Return [X, Y] of the center of cell containing provided text 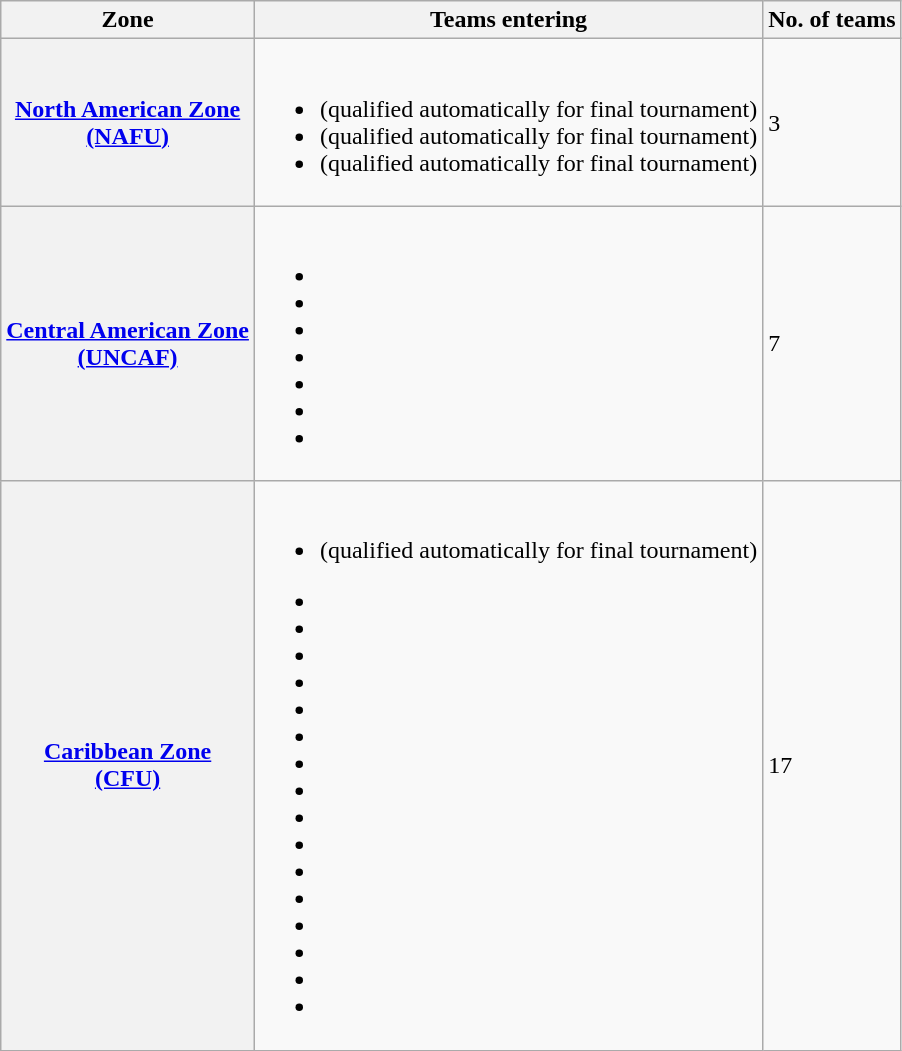
North American Zone(NAFU) [128, 122]
Central American Zone(UNCAF) [128, 344]
7 [832, 344]
3 [832, 122]
Caribbean Zone(CFU) [128, 766]
Teams entering [508, 20]
(qualified automatically for final tournament) [508, 766]
Zone [128, 20]
No. of teams [832, 20]
17 [832, 766]
(qualified automatically for final tournament) (qualified automatically for final tournament) (qualified automatically for final tournament) [508, 122]
